Pinpoint the cell where the given text exists, returning its (X, Y) midpoint coordinate. 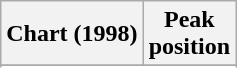
Peakposition (189, 34)
Chart (1998) (72, 34)
